Scan for the cell matching the given text and deliver its (X, Y) coordinate at center. 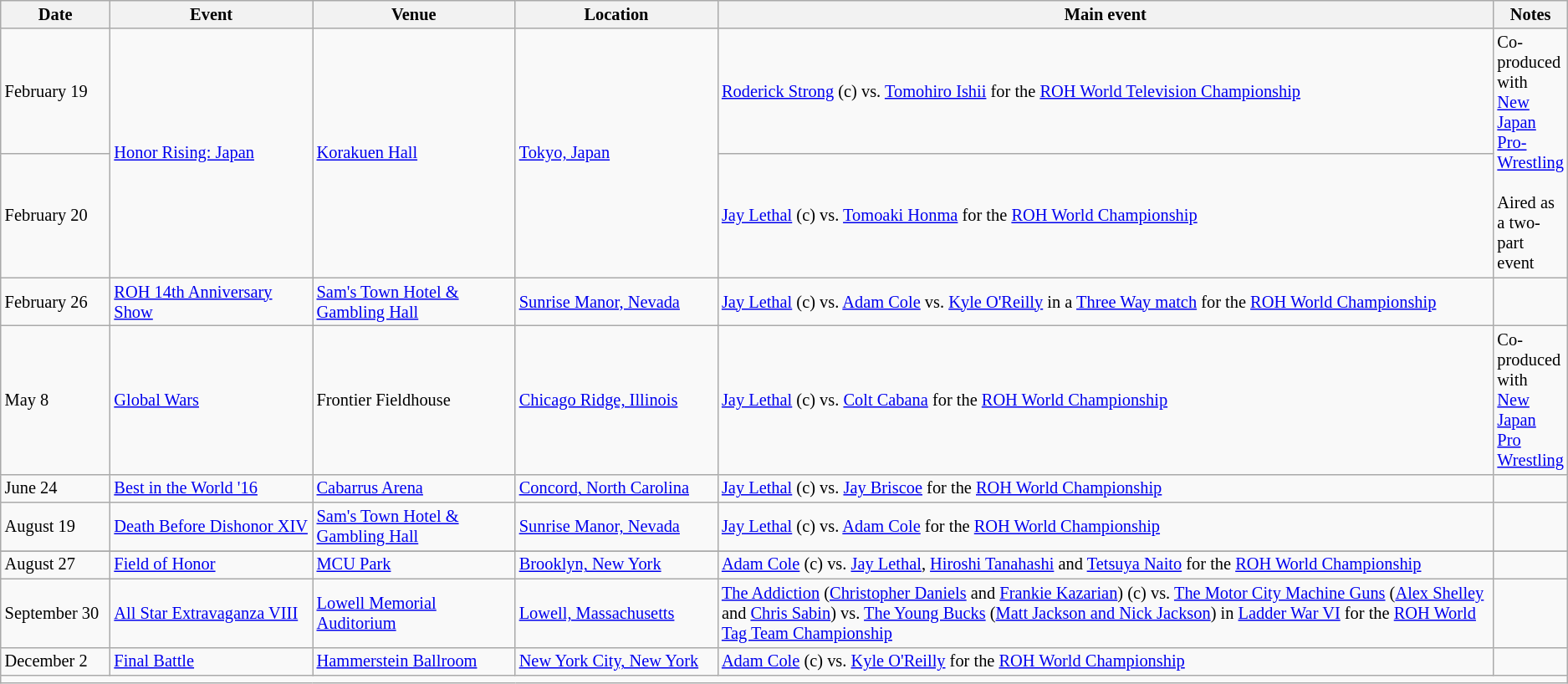
Global Wars (212, 400)
ROH 14th Anniversary Show (212, 302)
Main event (1106, 14)
Lowell Memorial Auditorium (414, 613)
Event (212, 14)
Date (55, 14)
Jay Lethal (c) vs. Colt Cabana for the ROH World Championship (1106, 400)
December 2 (55, 661)
Brooklyn, New York (616, 564)
Concord, North Carolina (616, 488)
New York City, New York (616, 661)
Roderick Strong (c) vs. Tomohiro Ishii for the ROH World Television Championship (1106, 90)
MCU Park (414, 564)
Chicago Ridge, Illinois (616, 400)
Final Battle (212, 661)
Frontier Fieldhouse (414, 400)
Jay Lethal (c) vs. Adam Cole for the ROH World Championship (1106, 527)
February 20 (55, 216)
Korakuen Hall (414, 153)
September 30 (55, 613)
June 24 (55, 488)
February 26 (55, 302)
Co-produced with New Japan Pro Wrestling (1530, 400)
Notes (1530, 14)
May 8 (55, 400)
Best in the World '16 (212, 488)
Jay Lethal (c) vs. Tomoaki Honma for the ROH World Championship (1106, 216)
Venue (414, 14)
Tokyo, Japan (616, 153)
August 27 (55, 564)
Adam Cole (c) vs. Kyle O'Reilly for the ROH World Championship (1106, 661)
All Star Extravaganza VIII (212, 613)
Honor Rising: Japan (212, 153)
Death Before Dishonor XIV (212, 527)
February 19 (55, 90)
Cabarrus Arena (414, 488)
Adam Cole (c) vs. Jay Lethal, Hiroshi Tanahashi and Tetsuya Naito for the ROH World Championship (1106, 564)
Jay Lethal (c) vs. Jay Briscoe for the ROH World Championship (1106, 488)
Location (616, 14)
Field of Honor (212, 564)
Lowell, Massachusetts (616, 613)
Hammerstein Ballroom (414, 661)
Jay Lethal (c) vs. Adam Cole vs. Kyle O'Reilly in a Three Way match for the ROH World Championship (1106, 302)
August 19 (55, 527)
Co-produced with New Japan Pro-WrestlingAired as a two-part event (1530, 153)
